Output the (x, y) coordinate of the center of the cell containing the given text.  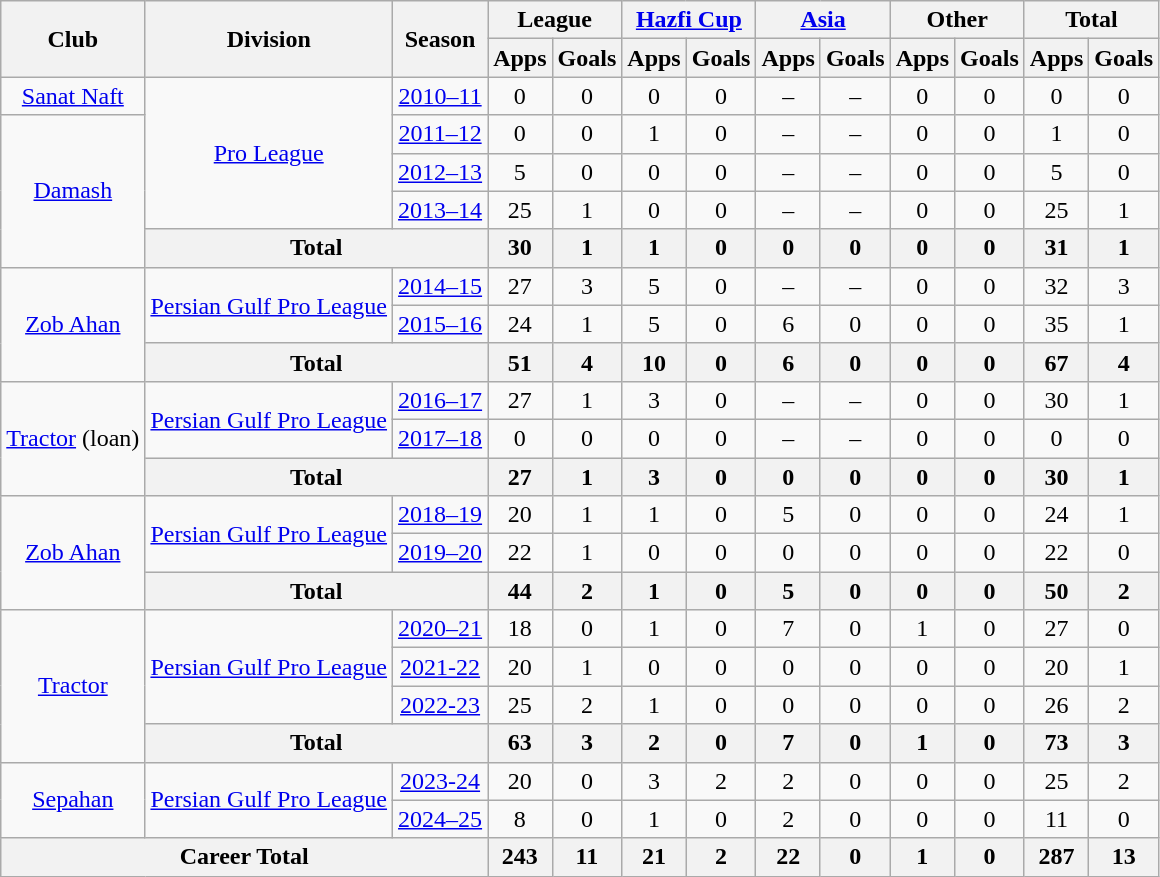
Club (73, 39)
35 (1056, 324)
Hazfi Cup (689, 20)
287 (1056, 857)
2010–11 (440, 96)
Career Total (244, 857)
2022-23 (440, 705)
2024–25 (440, 819)
63 (520, 743)
50 (1056, 591)
League (555, 20)
2011–12 (440, 134)
26 (1056, 705)
243 (520, 857)
31 (1056, 248)
32 (1056, 286)
2015–16 (440, 324)
18 (520, 629)
2017–18 (440, 438)
2020–21 (440, 629)
Season (440, 39)
Pro League (269, 153)
Division (269, 39)
44 (520, 591)
Damash (73, 191)
21 (654, 857)
Tractor (73, 686)
8 (520, 819)
2016–17 (440, 400)
Tractor (loan) (73, 438)
10 (654, 362)
2012–13 (440, 172)
67 (1056, 362)
2013–14 (440, 210)
51 (520, 362)
2021-22 (440, 667)
Sepahan (73, 800)
2014–15 (440, 286)
Other (957, 20)
Sanat Naft (73, 96)
2019–20 (440, 553)
2023-24 (440, 781)
73 (1056, 743)
2018–19 (440, 515)
Asia (823, 20)
13 (1124, 857)
